For the text-containing cell, return its midpoint in [x, y] coordinate format. 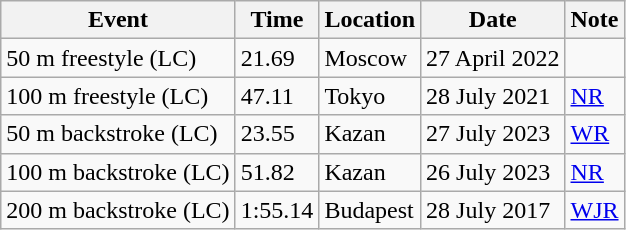
50 m freestyle (LC) [118, 58]
200 m backstroke (LC) [118, 210]
27 April 2022 [493, 58]
23.55 [277, 134]
1:55.14 [277, 210]
28 July 2021 [493, 96]
Note [594, 20]
Location [370, 20]
Date [493, 20]
21.69 [277, 58]
Time [277, 20]
47.11 [277, 96]
50 m backstroke (LC) [118, 134]
Moscow [370, 58]
100 m freestyle (LC) [118, 96]
27 July 2023 [493, 134]
Event [118, 20]
Budapest [370, 210]
51.82 [277, 172]
100 m backstroke (LC) [118, 172]
26 July 2023 [493, 172]
WJR [594, 210]
28 July 2017 [493, 210]
WR [594, 134]
Tokyo [370, 96]
